Search for the cell housing the specified text and yield its [X, Y] center coordinate. 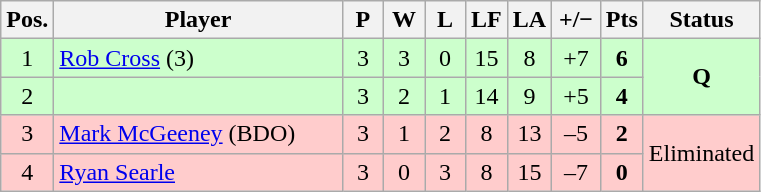
Status [701, 20]
6 [622, 58]
Pts [622, 20]
L [444, 20]
Player [198, 20]
Mark McGeeney (BDO) [198, 134]
Pos. [28, 20]
+5 [576, 96]
13 [529, 134]
LF [487, 20]
–5 [576, 134]
9 [529, 96]
P [362, 20]
+/− [576, 20]
Rob Cross (3) [198, 58]
LA [529, 20]
Eliminated [701, 153]
W [404, 20]
Ryan Searle [198, 172]
–7 [576, 172]
Q [701, 77]
14 [487, 96]
+7 [576, 58]
